Detect which cell encompasses the target text, then output its [X, Y] center coordinate. 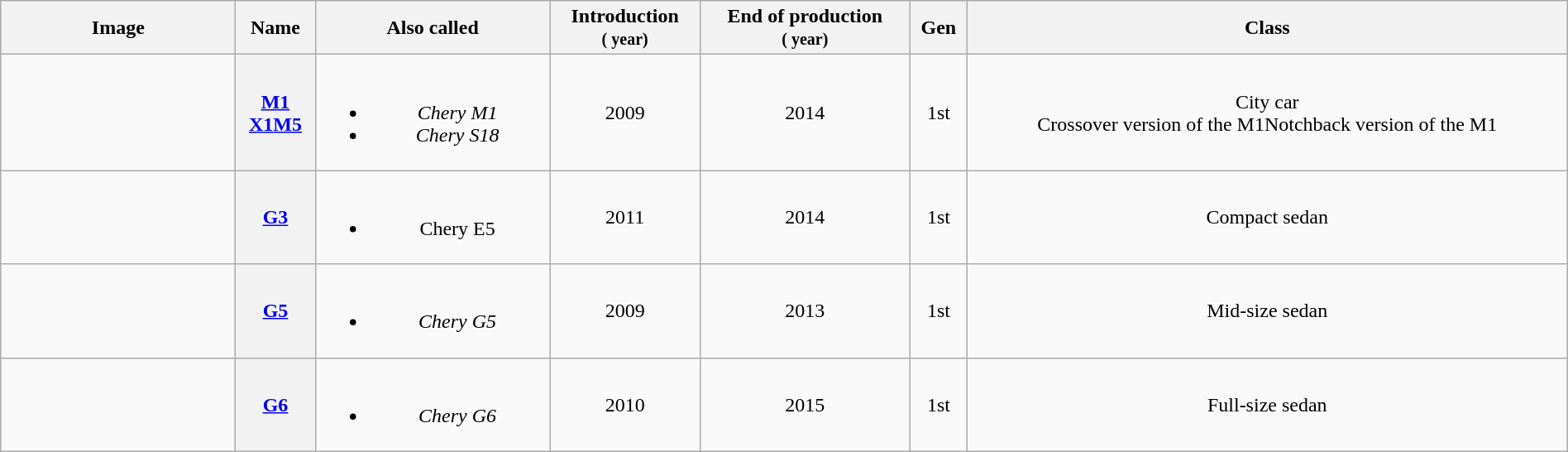
Chery G6 [433, 404]
Class [1267, 28]
G6 [275, 404]
End of production( year) [805, 28]
Name [275, 28]
Chery M1Chery S18 [433, 113]
Mid-size sedan [1267, 311]
G3 [275, 217]
Also called [433, 28]
2011 [625, 217]
2013 [805, 311]
Chery G5 [433, 311]
Compact sedan [1267, 217]
G5 [275, 311]
Chery E5 [433, 217]
Full-size sedan [1267, 404]
City carCrossover version of the M1Notchback version of the M1 [1267, 113]
Image [118, 28]
Gen [938, 28]
M1X1M5 [275, 113]
Introduction( year) [625, 28]
2010 [625, 404]
2015 [805, 404]
